Find where the given text appears and provide that cell's center as [x, y] coordinate. 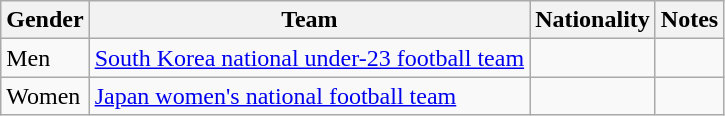
South Korea national under-23 football team [309, 58]
Nationality [593, 20]
Men [45, 58]
Japan women's national football team [309, 96]
Gender [45, 20]
Women [45, 96]
Team [309, 20]
Notes [689, 20]
